Pinpoint the cell where the given text exists, returning its (X, Y) midpoint coordinate. 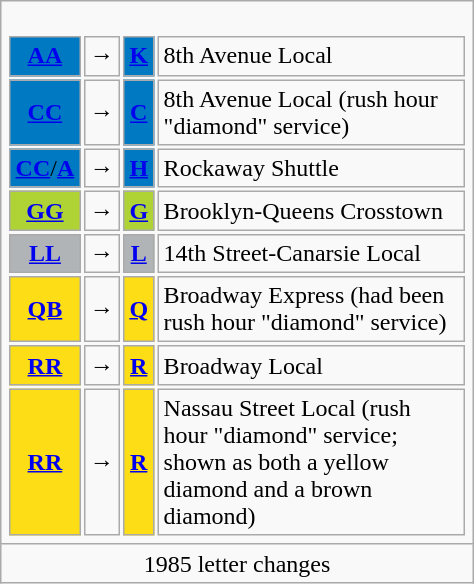
Brooklyn-Queens Crosstown (310, 211)
C (138, 112)
H (138, 168)
GG (44, 211)
8th Avenue Local (310, 56)
Broadway Local (310, 366)
QB (44, 310)
LL (44, 254)
K (138, 56)
Q (138, 310)
Nassau Street Local (rush hour "diamond" service; shown as both a yellow diamond and a brown diamond) (310, 462)
L (138, 254)
8th Avenue Local (rush hour "diamond" service) (310, 112)
CC (44, 112)
G (138, 211)
AA (44, 56)
CC/A (44, 168)
Broadway Express (had been rush hour "diamond" service) (310, 310)
Rockaway Shuttle (310, 168)
1985 letter changes (237, 563)
14th Street-Canarsie Local (310, 254)
